Extract the (x, y) coordinate from the center of the cell holding the provided text.  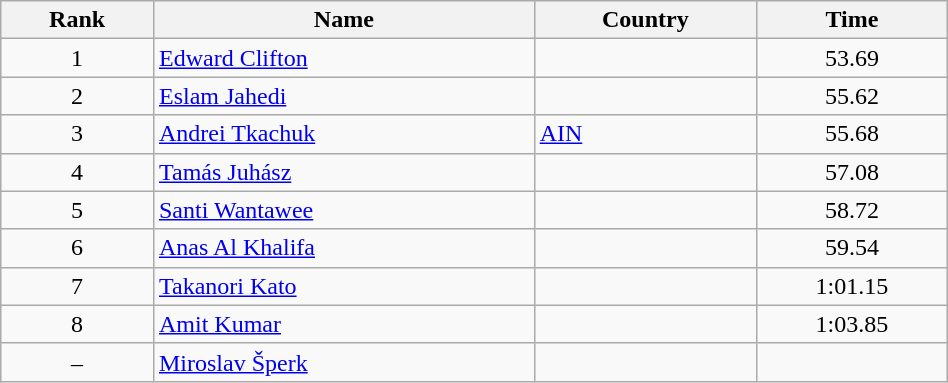
Time (852, 20)
– (78, 362)
5 (78, 210)
Santi Wantawee (344, 210)
55.62 (852, 96)
1:01.15 (852, 286)
57.08 (852, 172)
1:03.85 (852, 324)
Tamás Juhász (344, 172)
6 (78, 248)
Takanori Kato (344, 286)
1 (78, 58)
4 (78, 172)
53.69 (852, 58)
Amit Kumar (344, 324)
Rank (78, 20)
Name (344, 20)
55.68 (852, 134)
Andrei Tkachuk (344, 134)
Edward Clifton (344, 58)
Eslam Jahedi (344, 96)
AIN (645, 134)
59.54 (852, 248)
Miroslav Šperk (344, 362)
Anas Al Khalifa (344, 248)
3 (78, 134)
2 (78, 96)
58.72 (852, 210)
Country (645, 20)
7 (78, 286)
8 (78, 324)
